Provide the (x, y) coordinate of the cell's center where the given text is located.  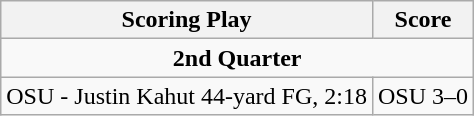
Scoring Play (187, 20)
OSU - Justin Kahut 44-yard FG, 2:18 (187, 96)
Score (422, 20)
2nd Quarter (238, 58)
OSU 3–0 (422, 96)
